Locate the cell with the specified text and output its [x, y] center coordinate. 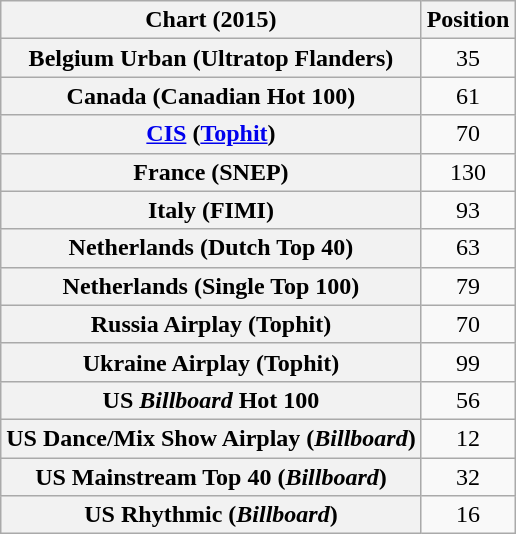
63 [468, 248]
12 [468, 438]
Position [468, 20]
130 [468, 172]
35 [468, 58]
16 [468, 515]
61 [468, 96]
99 [468, 362]
Netherlands (Single Top 100) [211, 286]
CIS (Tophit) [211, 134]
56 [468, 400]
US Dance/Mix Show Airplay (Billboard) [211, 438]
Belgium Urban (Ultratop Flanders) [211, 58]
79 [468, 286]
Russia Airplay (Tophit) [211, 324]
Canada (Canadian Hot 100) [211, 96]
32 [468, 477]
Chart (2015) [211, 20]
93 [468, 210]
US Rhythmic (Billboard) [211, 515]
US Mainstream Top 40 (Billboard) [211, 477]
Ukraine Airplay (Tophit) [211, 362]
Netherlands (Dutch Top 40) [211, 248]
US Billboard Hot 100 [211, 400]
Italy (FIMI) [211, 210]
France (SNEP) [211, 172]
